Pinpoint the cell where the given text exists, returning its [X, Y] midpoint coordinate. 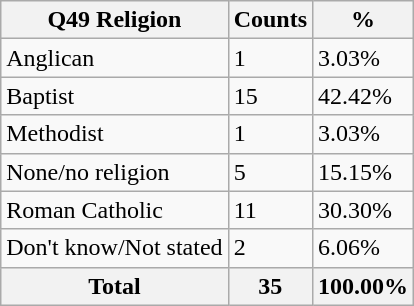
11 [270, 210]
Methodist [114, 134]
5 [270, 172]
Q49 Religion [114, 20]
2 [270, 248]
Anglican [114, 58]
100.00% [364, 286]
15 [270, 96]
42.42% [364, 96]
Baptist [114, 96]
Roman Catholic [114, 210]
None/no religion [114, 172]
35 [270, 286]
6.06% [364, 248]
% [364, 20]
Don't know/Not stated [114, 248]
Counts [270, 20]
15.15% [364, 172]
30.30% [364, 210]
Total [114, 286]
